Extract the [X, Y] coordinate from the center of the cell holding the provided text.  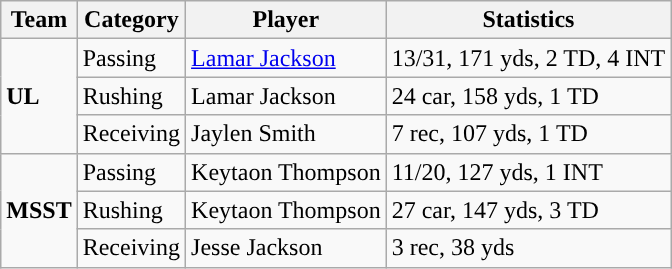
UL [39, 96]
Player [286, 20]
27 car, 147 yds, 3 TD [528, 210]
13/31, 171 yds, 2 TD, 4 INT [528, 58]
Statistics [528, 20]
Category [131, 20]
Jesse Jackson [286, 248]
24 car, 158 yds, 1 TD [528, 96]
3 rec, 38 yds [528, 248]
Team [39, 20]
7 rec, 107 yds, 1 TD [528, 134]
Jaylen Smith [286, 134]
11/20, 127 yds, 1 INT [528, 172]
MSST [39, 210]
